Pinpoint the cell where the given text exists, returning its (X, Y) midpoint coordinate. 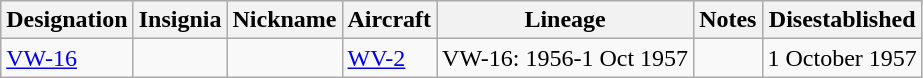
VW-16: 1956-1 Oct 1957 (566, 58)
Designation (67, 20)
Lineage (566, 20)
Disestablished (842, 20)
WV-2 (390, 58)
Insignia (180, 20)
Nickname (284, 20)
VW-16 (67, 58)
Aircraft (390, 20)
1 October 1957 (842, 58)
Notes (728, 20)
